Provide the (X, Y) coordinate of the cell's center where the given text is located.  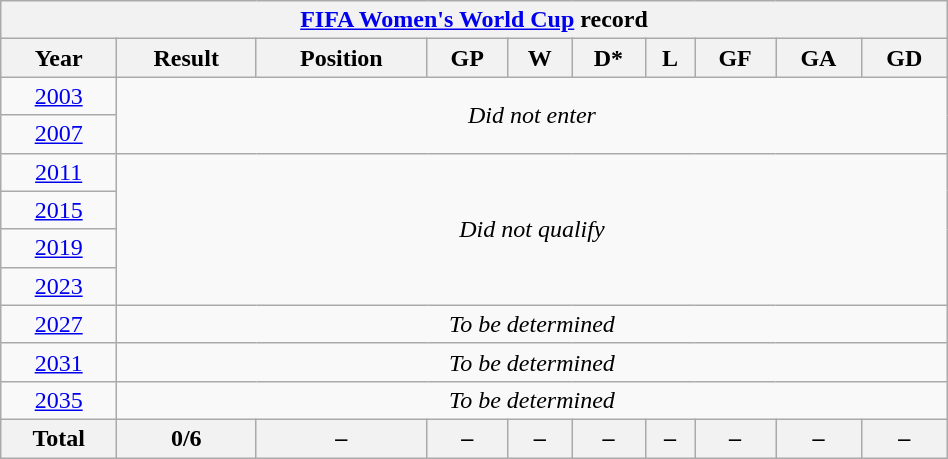
GD (904, 58)
2007 (59, 134)
2035 (59, 400)
Did not enter (532, 115)
W (540, 58)
2011 (59, 172)
FIFA Women's World Cup record (474, 20)
GA (819, 58)
GP (468, 58)
Year (59, 58)
Position (342, 58)
2003 (59, 96)
Result (186, 58)
2027 (59, 324)
Total (59, 438)
2015 (59, 210)
2019 (59, 248)
2023 (59, 286)
D* (609, 58)
L (670, 58)
GF (736, 58)
Did not qualify (532, 229)
0/6 (186, 438)
2031 (59, 362)
